Return the (X, Y) coordinate for the center point of the cell that contains the specified text.  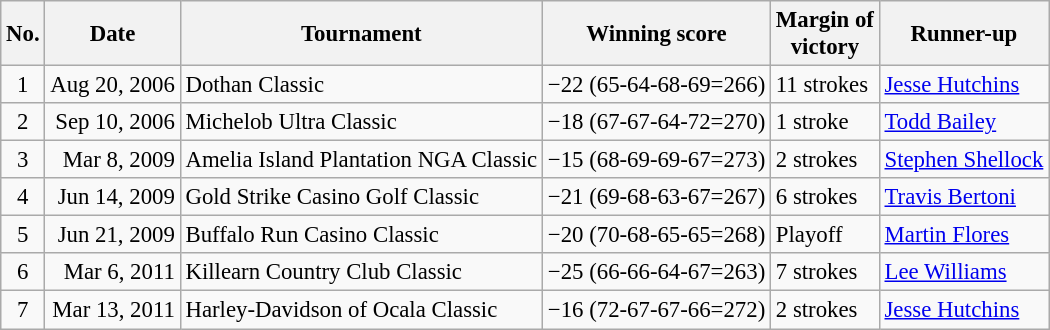
Buffalo Run Casino Classic (361, 235)
7 strokes (826, 273)
−25 (66-66-64-67=263) (657, 273)
−21 (69-68-63-67=267) (657, 197)
3 (23, 160)
−20 (70-68-65-65=268) (657, 235)
Margin ofvictory (826, 34)
5 (23, 235)
Travis Bertoni (964, 197)
−16 (72-67-67-66=272) (657, 310)
Mar 13, 2011 (112, 310)
−18 (67-67-64-72=270) (657, 122)
−15 (68-69-69-67=273) (657, 160)
Runner-up (964, 34)
Jun 14, 2009 (112, 197)
11 strokes (826, 85)
7 (23, 310)
Todd Bailey (964, 122)
Lee Williams (964, 273)
Harley-Davidson of Ocala Classic (361, 310)
Tournament (361, 34)
6 (23, 273)
Mar 6, 2011 (112, 273)
4 (23, 197)
Mar 8, 2009 (112, 160)
Winning score (657, 34)
Killearn Country Club Classic (361, 273)
6 strokes (826, 197)
No. (23, 34)
2 (23, 122)
Gold Strike Casino Golf Classic (361, 197)
−22 (65-64-68-69=266) (657, 85)
Date (112, 34)
1 (23, 85)
Amelia Island Plantation NGA Classic (361, 160)
Aug 20, 2006 (112, 85)
Michelob Ultra Classic (361, 122)
Sep 10, 2006 (112, 122)
Dothan Classic (361, 85)
1 stroke (826, 122)
Stephen Shellock (964, 160)
Playoff (826, 235)
Jun 21, 2009 (112, 235)
Martin Flores (964, 235)
